Search for the cell housing the specified text and yield its [X, Y] center coordinate. 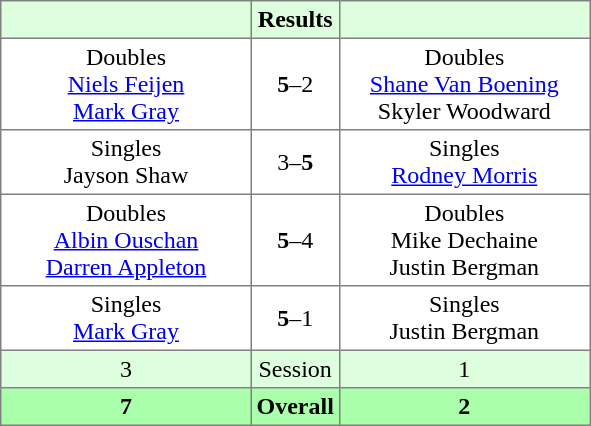
5–2 [295, 84]
1 [464, 369]
DoublesAlbin OuschanDarren Appleton [126, 240]
SinglesJustin Bergman [464, 318]
SinglesMark Gray [126, 318]
SinglesJayson Shaw [126, 162]
SinglesRodney Morris [464, 162]
Session [295, 369]
7 [126, 407]
5–4 [295, 240]
DoublesShane Van BoeningSkyler Woodward [464, 84]
Results [295, 20]
DoublesNiels FeijenMark Gray [126, 84]
DoublesMike DechaineJustin Bergman [464, 240]
2 [464, 407]
5–1 [295, 318]
3 [126, 369]
Overall [295, 407]
3–5 [295, 162]
